For the text-containing cell, return its midpoint in (X, Y) coordinate format. 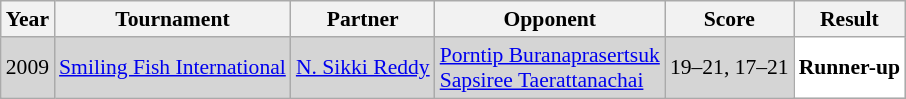
N. Sikki Reddy (363, 68)
Smiling Fish International (172, 68)
Opponent (550, 19)
Partner (363, 19)
Year (28, 19)
Tournament (172, 19)
Score (730, 19)
Runner-up (850, 68)
Porntip Buranaprasertsuk Sapsiree Taerattanachai (550, 68)
Result (850, 19)
19–21, 17–21 (730, 68)
2009 (28, 68)
